Locate the cell with the specified text and output its (X, Y) center coordinate. 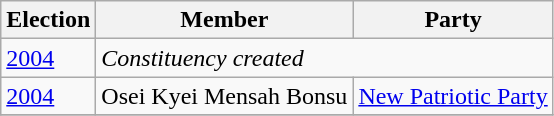
New Patriotic Party (453, 96)
Osei Kyei Mensah Bonsu (224, 96)
Election (48, 20)
Member (224, 20)
Party (453, 20)
Constituency created (324, 58)
